Pinpoint the cell where the given text exists, returning its [X, Y] midpoint coordinate. 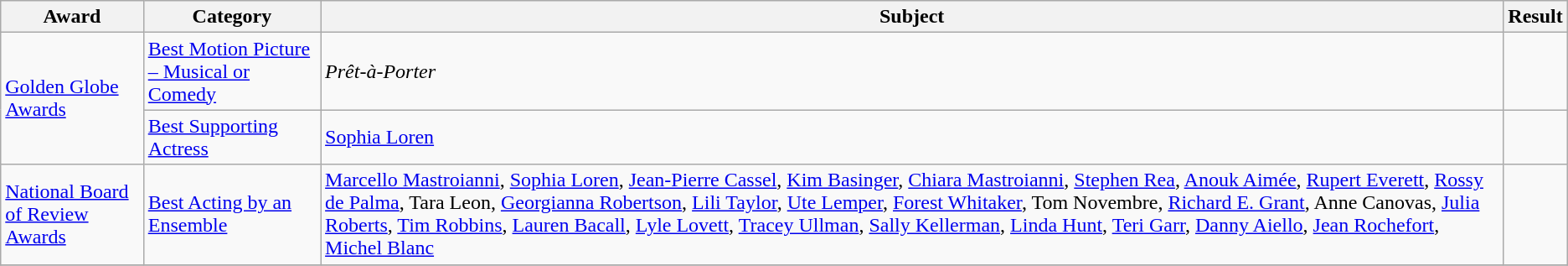
Best Acting by an Ensemble [231, 215]
Golden Globe Awards [72, 99]
Award [72, 17]
Subject [912, 17]
Prêt-à-Porter [912, 71]
Best Supporting Actress [231, 138]
Result [1535, 17]
Sophia Loren [912, 138]
Category [231, 17]
National Board of Review Awards [72, 215]
Best Motion Picture – Musical or Comedy [231, 71]
